Capture the cell that displays the provided text and extract its [X, Y] central coordinate. 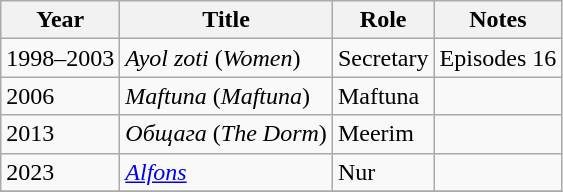
Maftuna (Maftuna) [226, 96]
Year [60, 20]
Ayol zoti (Women) [226, 58]
Общага (The Dorm) [226, 134]
Nur [383, 172]
Role [383, 20]
2006 [60, 96]
Alfons [226, 172]
Episodes 16 [498, 58]
Meerim [383, 134]
Notes [498, 20]
2023 [60, 172]
1998–2003 [60, 58]
Maftuna [383, 96]
Secretary [383, 58]
Title [226, 20]
2013 [60, 134]
